Locate the cell with the specified text and output its (X, Y) center coordinate. 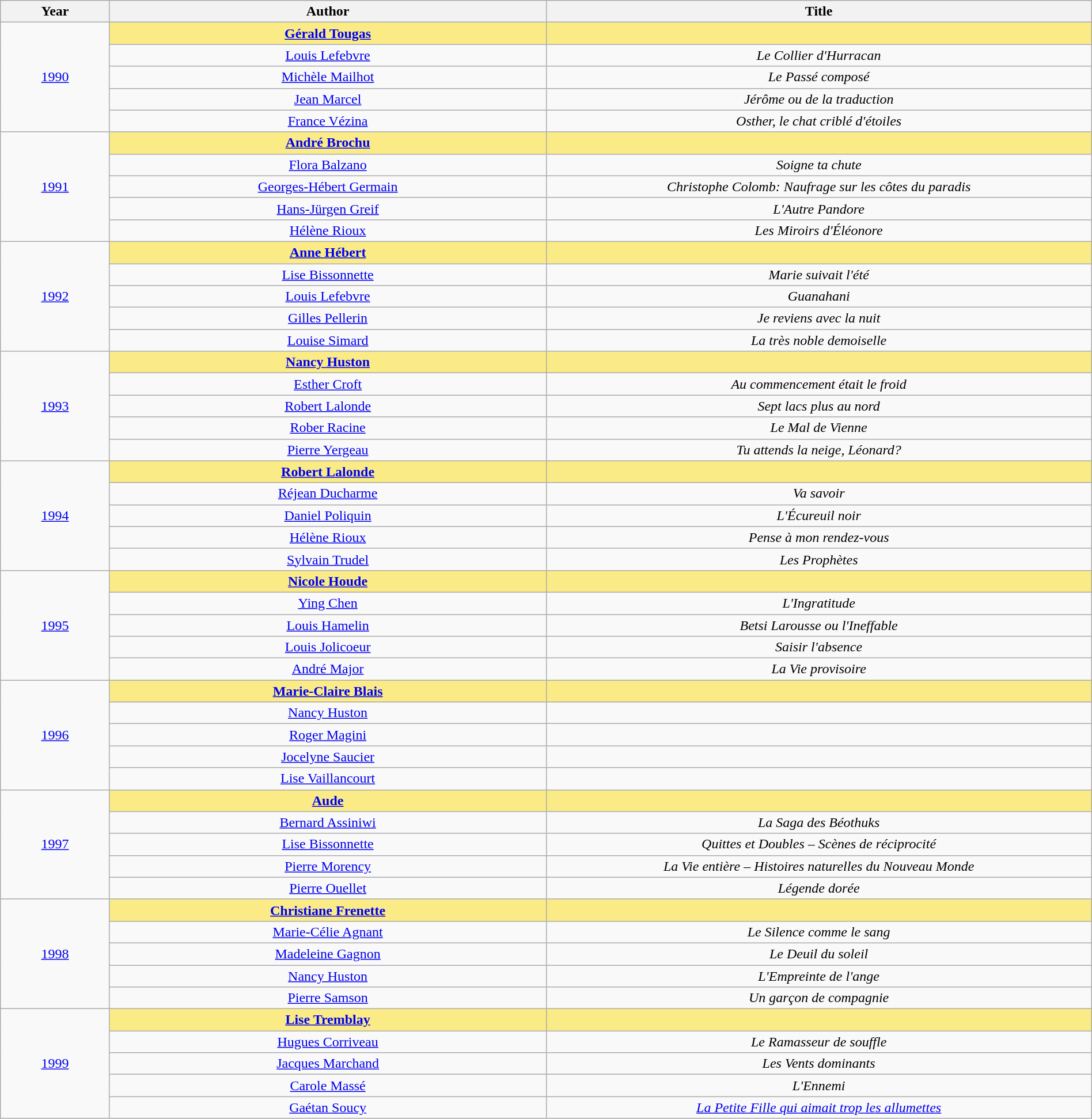
Aude (328, 801)
1996 (55, 735)
Gérald Tougas (328, 33)
La très noble demoiselle (819, 340)
Anne Hébert (328, 252)
Louis Jolicoeur (328, 647)
Jacques Marchand (328, 1064)
Le Mal de Vienne (819, 428)
Rober Racine (328, 428)
Je reviens avec la nuit (819, 318)
Le Ramasseur de souffle (819, 1042)
Michèle Mailhot (328, 77)
Quittes et Doubles – Scènes de réciprocité (819, 844)
Au commencement était le froid (819, 384)
André Brochu (328, 143)
Flora Balzano (328, 165)
La Saga des Béothuks (819, 822)
Christophe Colomb: Naufrage sur les côtes du paradis (819, 187)
1994 (55, 515)
Georges-Hébert Germain (328, 187)
Le Deuil du soleil (819, 954)
Le Passé composé (819, 77)
Sylvain Trudel (328, 559)
1993 (55, 406)
Jean Marcel (328, 99)
Jocelyne Saucier (328, 757)
Daniel Poliquin (328, 515)
Carole Massé (328, 1086)
Lise Vaillancourt (328, 779)
Soigne ta chute (819, 165)
Year (55, 12)
Betsi Larousse ou l'Ineffable (819, 625)
1990 (55, 77)
L'Ingratitude (819, 603)
Pierre Morency (328, 866)
Louise Simard (328, 340)
1992 (55, 296)
Title (819, 12)
Le Silence comme le sang (819, 932)
Un garçon de compagnie (819, 998)
Réjean Ducharme (328, 494)
André Major (328, 669)
Hans-Jürgen Greif (328, 208)
Osther, le chat criblé d'étoiles (819, 121)
1997 (55, 844)
Le Collier d'Hurracan (819, 55)
Author (328, 12)
Marie suivait l'été (819, 275)
1999 (55, 1064)
Les Vents dominants (819, 1064)
Légende dorée (819, 888)
Guanahani (819, 297)
Pierre Yergeau (328, 450)
Marie-Célie Agnant (328, 932)
Lise Tremblay (328, 1020)
L'Autre Pandore (819, 208)
Pierre Samson (328, 998)
Esther Croft (328, 384)
Louis Hamelin (328, 625)
La Vie provisoire (819, 669)
1995 (55, 625)
La Vie entière – Histoires naturelles du Nouveau Monde (819, 866)
L'Empreinte de l'ange (819, 976)
Bernard Assiniwi (328, 822)
Nicole Houde (328, 581)
La Petite Fille qui aimait trop les allumettes (819, 1107)
Les Prophètes (819, 559)
Hugues Corriveau (328, 1042)
Jérôme ou de la traduction (819, 99)
Pense à mon rendez-vous (819, 537)
Pierre Ouellet (328, 888)
1998 (55, 954)
L'Écureuil noir (819, 515)
Gaétan Soucy (328, 1107)
1991 (55, 187)
Va savoir (819, 494)
Gilles Pellerin (328, 318)
Saisir l'absence (819, 647)
Ying Chen (328, 603)
Madeleine Gagnon (328, 954)
Marie-Claire Blais (328, 691)
L'Ennemi (819, 1086)
Tu attends la neige, Léonard? (819, 450)
Christiane Frenette (328, 910)
Sept lacs plus au nord (819, 406)
France Vézina (328, 121)
Roger Magini (328, 735)
Les Miroirs d'Éléonore (819, 230)
